Determine the (X, Y) coordinate at the center of the cell enclosing the given text.  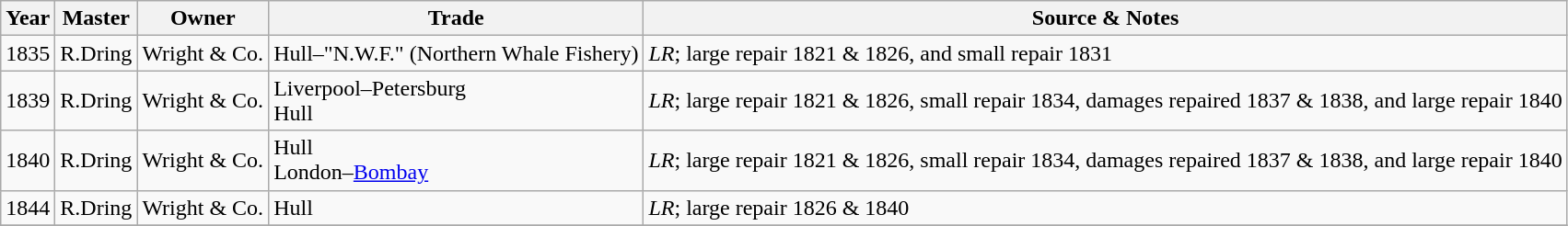
1840 (28, 160)
Trade (457, 18)
HullLondon–Bombay (457, 160)
Source & Notes (1105, 18)
Year (28, 18)
Liverpool–PetersburgHull (457, 101)
Owner (203, 18)
1844 (28, 208)
LR; large repair 1821 & 1826, and small repair 1831 (1105, 53)
1835 (28, 53)
Hull–"N.W.F." (Northern Whale Fishery) (457, 53)
1839 (28, 101)
Hull (457, 208)
Master (96, 18)
LR; large repair 1826 & 1840 (1105, 208)
